Extract the [X, Y] coordinate from the center of the cell holding the provided text.  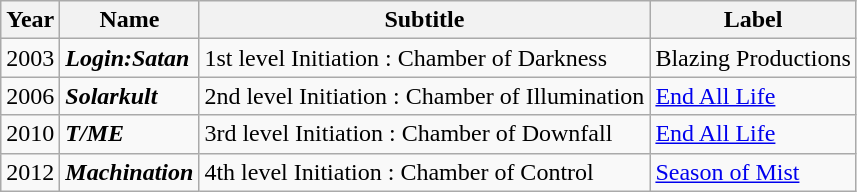
Season of Mist [753, 172]
2012 [30, 172]
Login:Satan [130, 58]
4th level Initiation : Chamber of Control [424, 172]
Name [130, 20]
Solarkult [130, 96]
Machination [130, 172]
2010 [30, 134]
T/ME [130, 134]
Subtitle [424, 20]
1st level Initiation : Chamber of Darkness [424, 58]
3rd level Initiation : Chamber of Downfall [424, 134]
Blazing Productions [753, 58]
Year [30, 20]
Label [753, 20]
2nd level Initiation : Chamber of Illumination [424, 96]
2006 [30, 96]
2003 [30, 58]
